Identify which cell holds the provided text, then report its (X, Y) central coordinate. 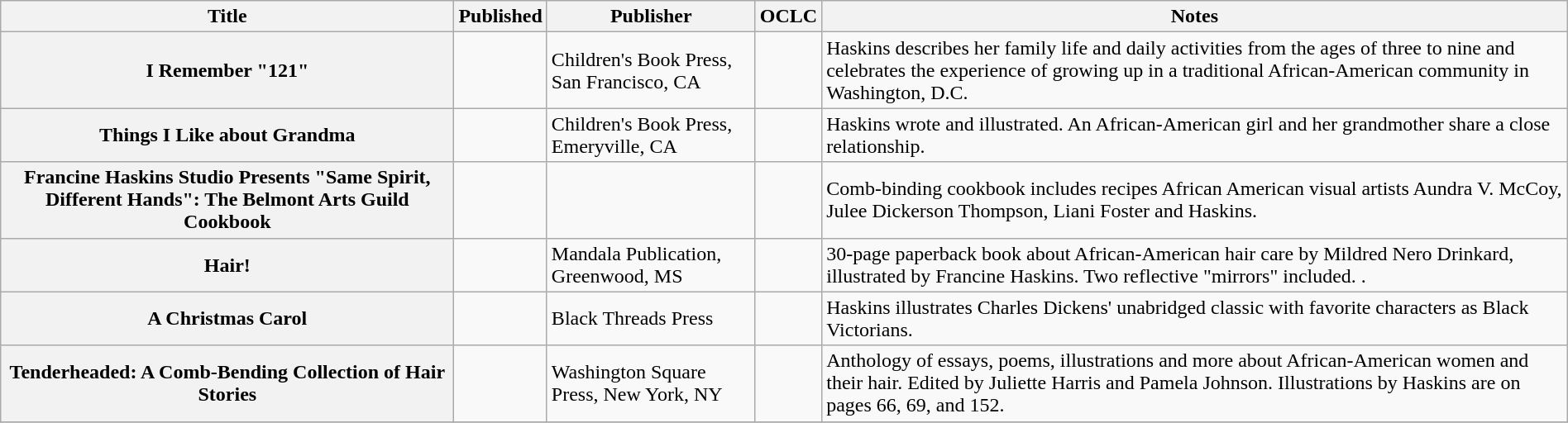
A Christmas Carol (227, 319)
Black Threads Press (651, 319)
OCLC (788, 17)
Publisher (651, 17)
Title (227, 17)
I Remember "121" (227, 70)
Haskins illustrates Charles Dickens' unabridged classic with favorite characters as Black Victorians. (1195, 319)
Children's Book Press, Emeryville, CA (651, 135)
Mandala Publication, Greenwood, MS (651, 264)
Washington Square Press, New York, NY (651, 383)
Francine Haskins Studio Presents "Same Spirit, Different Hands": The Belmont Arts Guild Cookbook (227, 200)
Notes (1195, 17)
Things I Like about Grandma (227, 135)
Published (500, 17)
Comb-binding cookbook includes recipes African American visual artists Aundra V. McCoy, Julee Dickerson Thompson, Liani Foster and Haskins. (1195, 200)
Tenderheaded: A Comb-Bending Collection of Hair Stories (227, 383)
Haskins wrote and illustrated. An African-American girl and her grandmother share a close relationship. (1195, 135)
Children's Book Press, San Francisco, CA (651, 70)
Hair! (227, 264)
